From the cell containing the given text, extract its center point as [X, Y] coordinate. 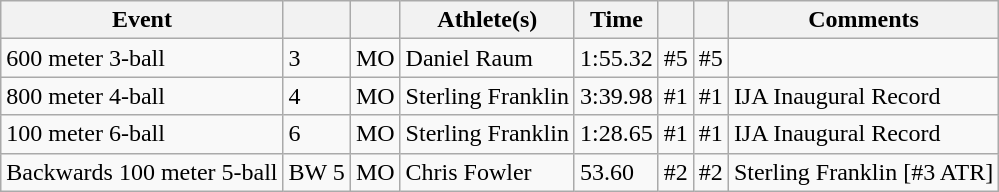
Time [616, 20]
100 meter 6-ball [142, 134]
4 [316, 96]
6 [316, 134]
BW 5 [316, 172]
53.60 [616, 172]
Event [142, 20]
Daniel Raum [487, 58]
1:28.65 [616, 134]
Backwards 100 meter 5-ball [142, 172]
3:39.98 [616, 96]
Comments [863, 20]
600 meter 3-ball [142, 58]
1:55.32 [616, 58]
Chris Fowler [487, 172]
3 [316, 58]
Sterling Franklin [#3 ATR] [863, 172]
Athlete(s) [487, 20]
800 meter 4-ball [142, 96]
